Scan for the cell matching the given text and deliver its (x, y) coordinate at center. 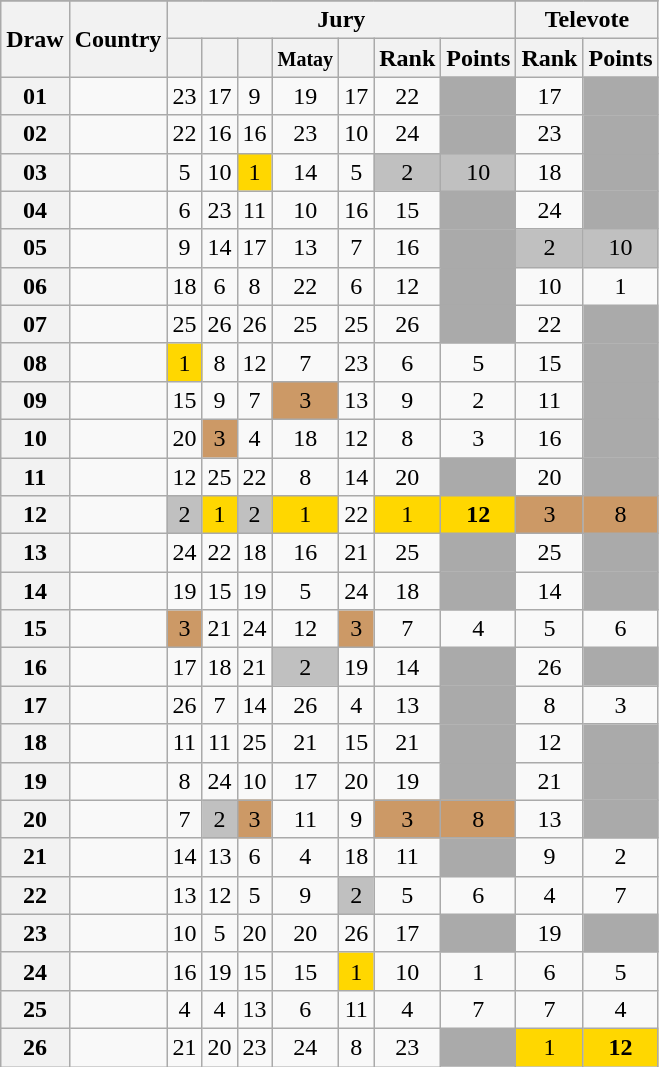
Jury (342, 20)
Matay (306, 58)
04 (35, 210)
05 (35, 248)
01 (35, 96)
Televote (587, 20)
Country (118, 39)
09 (35, 400)
07 (35, 324)
08 (35, 362)
06 (35, 286)
Draw (35, 39)
03 (35, 172)
02 (35, 134)
